Return (x, y) of the center of cell containing provided text 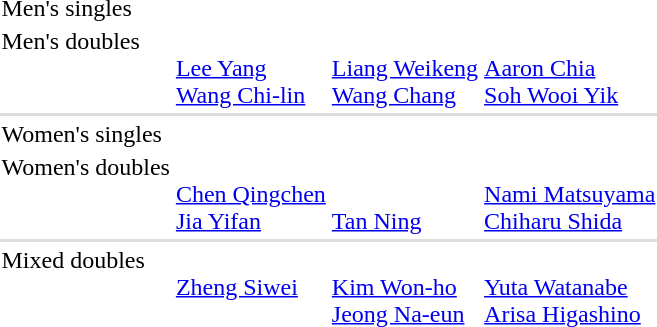
Nami MatsuyamaChiharu Shida (570, 194)
Lee YangWang Chi-lin (250, 68)
Women's doubles (86, 194)
Chen QingchenJia Yifan (250, 194)
Men's doubles (86, 68)
Tan Ning (404, 194)
Women's singles (86, 134)
Aaron ChiaSoh Wooi Yik (570, 68)
Liang WeikengWang Chang (404, 68)
